Output the (x, y) coordinate of the center of the cell containing the given text.  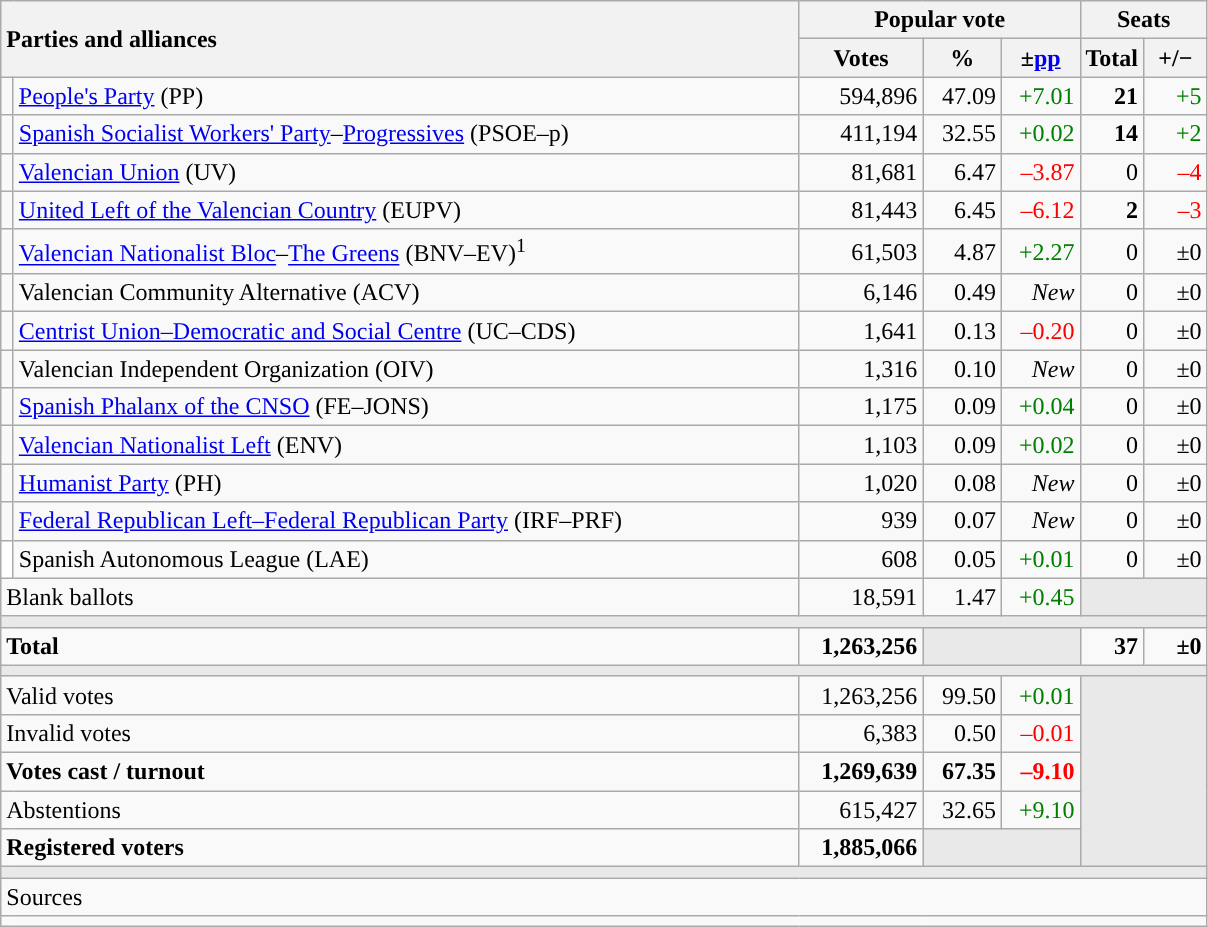
–4 (1176, 172)
–0.01 (1040, 733)
0.05 (962, 559)
4.87 (962, 252)
+9.10 (1040, 810)
81,443 (861, 210)
1,316 (861, 369)
0.49 (962, 293)
–6.12 (1040, 210)
67.35 (962, 772)
Valencian Union (UV) (406, 172)
6.47 (962, 172)
–3.87 (1040, 172)
32.55 (962, 134)
0.07 (962, 521)
Centrist Union–Democratic and Social Centre (UC–CDS) (406, 331)
+7.01 (1040, 96)
0.08 (962, 483)
+5 (1176, 96)
Spanish Socialist Workers' Party–Progressives (PSOE–p) (406, 134)
Spanish Phalanx of the CNSO (FE–JONS) (406, 407)
1,020 (861, 483)
Federal Republican Left–Federal Republican Party (IRF–PRF) (406, 521)
+0.45 (1040, 597)
Sources (604, 897)
6.45 (962, 210)
Popular vote (940, 20)
1,175 (861, 407)
1,269,639 (861, 772)
Invalid votes (400, 733)
–3 (1176, 210)
United Left of the Valencian Country (EUPV) (406, 210)
Blank ballots (400, 597)
Votes cast / turnout (400, 772)
2 (1112, 210)
±pp (1040, 58)
6,383 (861, 733)
61,503 (861, 252)
18,591 (861, 597)
0.50 (962, 733)
594,896 (861, 96)
Valencian Nationalist Left (ENV) (406, 445)
–0.20 (1040, 331)
21 (1112, 96)
Seats (1144, 20)
81,681 (861, 172)
1,103 (861, 445)
47.09 (962, 96)
Parties and alliances (400, 39)
+2.27 (1040, 252)
+2 (1176, 134)
608 (861, 559)
6,146 (861, 293)
939 (861, 521)
Valid votes (400, 695)
Registered voters (400, 848)
+/− (1176, 58)
14 (1112, 134)
Valencian Independent Organization (OIV) (406, 369)
% (962, 58)
+0.04 (1040, 407)
1,641 (861, 331)
99.50 (962, 695)
–9.10 (1040, 772)
Humanist Party (PH) (406, 483)
615,427 (861, 810)
Abstentions (400, 810)
37 (1112, 646)
Valencian Nationalist Bloc–The Greens (BNV–EV)1 (406, 252)
People's Party (PP) (406, 96)
0.13 (962, 331)
411,194 (861, 134)
32.65 (962, 810)
Votes (861, 58)
0.10 (962, 369)
Valencian Community Alternative (ACV) (406, 293)
1.47 (962, 597)
1,885,066 (861, 848)
Spanish Autonomous League (LAE) (406, 559)
